Pinpoint the cell where the given text exists, returning its (x, y) midpoint coordinate. 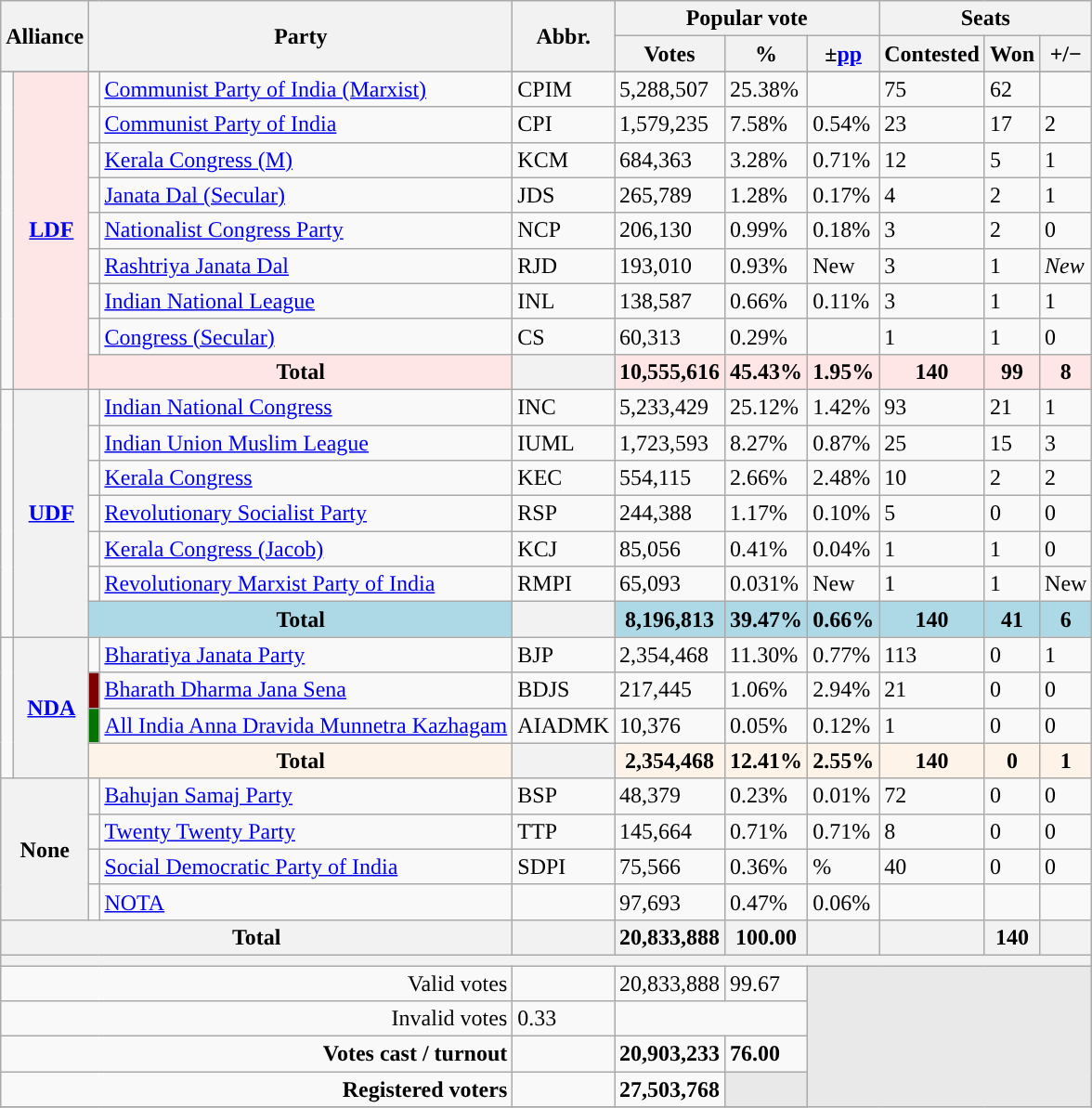
12.41% (767, 761)
48,379 (670, 796)
Bharatiya Janata Party (306, 655)
1.95% (843, 372)
0.01% (843, 796)
0.12% (843, 725)
93 (932, 407)
Kerala Congress (M) (306, 160)
0.41% (767, 549)
RSP (564, 514)
0.29% (767, 336)
554,115 (670, 478)
6 (1066, 619)
Indian National Congress (306, 407)
10,555,616 (670, 372)
97,693 (670, 902)
Janata Dal (Secular) (306, 195)
75 (932, 89)
Votes (670, 54)
12 (932, 160)
BDJS (564, 690)
10,376 (670, 725)
Alliance (45, 36)
2.48% (843, 478)
0.54% (843, 124)
LDF (52, 230)
15 (1012, 443)
244,388 (670, 514)
0.10% (843, 514)
1.06% (767, 690)
Revolutionary Marxist Party of India (306, 584)
27,503,768 (670, 1089)
Kerala Congress (306, 478)
Indian Union Muslim League (306, 443)
1.28% (767, 195)
10 (932, 478)
CPI (564, 124)
KCM (564, 160)
IUML (564, 443)
2.55% (843, 761)
0.77% (843, 655)
99 (1012, 372)
CPIM (564, 89)
NOTA (306, 902)
KCJ (564, 549)
RJD (564, 266)
0.47% (767, 902)
Party (301, 36)
3.28% (767, 160)
BJP (564, 655)
+/− (1066, 54)
NDA (52, 708)
KEC (564, 478)
None (45, 849)
1,723,593 (670, 443)
1,579,235 (670, 124)
0.99% (767, 230)
0.06% (843, 902)
Bahujan Samaj Party (306, 796)
0.33 (564, 1019)
2.66% (767, 478)
Registered voters (256, 1089)
60,313 (670, 336)
0.031% (767, 584)
23 (932, 124)
BSP (564, 796)
Indian National League (306, 301)
Communist Party of India (306, 124)
75,566 (670, 867)
Communist Party of India (Marxist) (306, 89)
5,288,507 (670, 89)
17 (1012, 124)
INL (564, 301)
25 (932, 443)
138,587 (670, 301)
4 (932, 195)
684,363 (670, 160)
±pp (843, 54)
CS (564, 336)
45.43% (767, 372)
265,789 (670, 195)
100.00 (767, 937)
206,130 (670, 230)
Seats (986, 19)
11.30% (767, 655)
1.42% (843, 407)
25.38% (767, 89)
145,664 (670, 831)
99.67 (767, 984)
8,196,813 (670, 619)
NCP (564, 230)
0.18% (843, 230)
72 (932, 796)
113 (932, 655)
Bharath Dharma Jana Sena (306, 690)
Contested (932, 54)
Social Democratic Party of India (306, 867)
Invalid votes (256, 1019)
39.47% (767, 619)
62 (1012, 89)
8.27% (767, 443)
Valid votes (256, 984)
Twenty Twenty Party (306, 831)
0.36% (767, 867)
40 (932, 867)
Popular vote (747, 19)
0.87% (843, 443)
1.17% (767, 514)
85,056 (670, 549)
0.11% (843, 301)
Won (1012, 54)
0.05% (767, 725)
JDS (564, 195)
0.93% (767, 266)
0.23% (767, 796)
2.94% (843, 690)
AIADMK (564, 725)
0.04% (843, 549)
5,233,429 (670, 407)
217,445 (670, 690)
All India Anna Dravida Munnetra Kazhagam (306, 725)
Revolutionary Socialist Party (306, 514)
7.58% (767, 124)
TTP (564, 831)
Congress (Secular) (306, 336)
41 (1012, 619)
Votes cast / turnout (256, 1054)
76.00 (767, 1054)
20,903,233 (670, 1054)
Kerala Congress (Jacob) (306, 549)
0.17% (843, 195)
Rashtriya Janata Dal (306, 266)
25.12% (767, 407)
SDPI (564, 867)
UDF (52, 513)
Abbr. (564, 36)
RMPI (564, 584)
65,093 (670, 584)
Nationalist Congress Party (306, 230)
INC (564, 407)
193,010 (670, 266)
